Capture the cell that displays the provided text and extract its (X, Y) central coordinate. 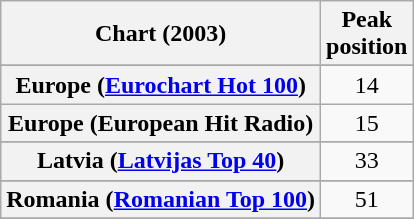
33 (367, 161)
Europe (Eurochart Hot 100) (161, 85)
Romania (Romanian Top 100) (161, 199)
Europe (European Hit Radio) (161, 123)
Peakposition (367, 34)
Chart (2003) (161, 34)
51 (367, 199)
Latvia (Latvijas Top 40) (161, 161)
15 (367, 123)
14 (367, 85)
